Return (x, y) of the center of cell containing provided text 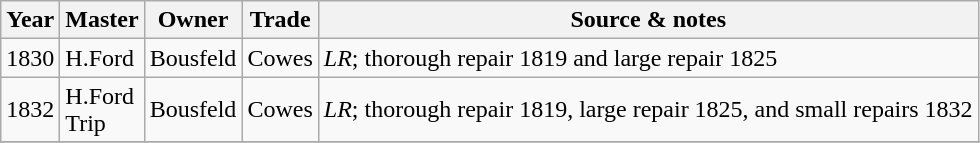
H.FordTrip (102, 110)
Source & notes (648, 20)
LR; thorough repair 1819 and large repair 1825 (648, 58)
1830 (30, 58)
1832 (30, 110)
Year (30, 20)
LR; thorough repair 1819, large repair 1825, and small repairs 1832 (648, 110)
Owner (193, 20)
Master (102, 20)
H.Ford (102, 58)
Trade (280, 20)
